Detect which cell encompasses the target text, then output its [X, Y] center coordinate. 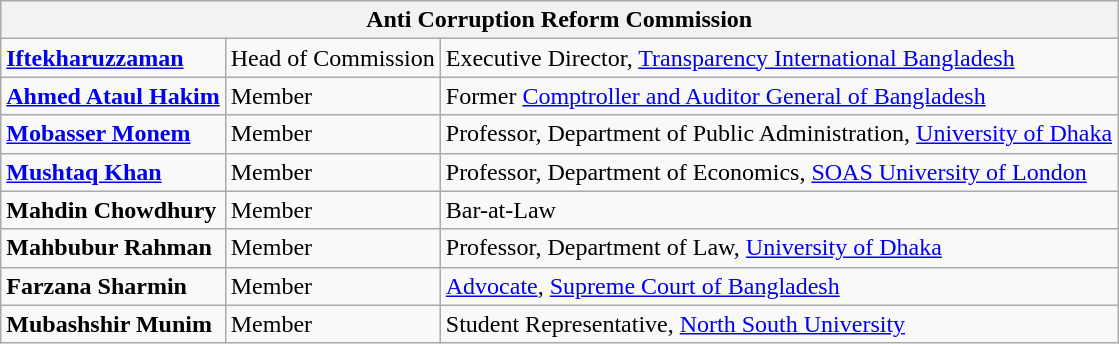
Mobasser Monem [113, 134]
Executive Director, Transparency International Bangladesh [778, 58]
Professor, Department of Economics, SOAS University of London [778, 172]
Mahbubur Rahman [113, 248]
Student Representative, North South University [778, 324]
Professor, Department of Public Administration, University of Dhaka [778, 134]
Advocate, Supreme Court of Bangladesh [778, 286]
Mahdin Chowdhury [113, 210]
Ahmed Ataul Hakim [113, 96]
Former Comptroller and Auditor General of Bangladesh [778, 96]
Iftekharuzzaman [113, 58]
Head of Commission [332, 58]
Professor, Department of Law, University of Dhaka [778, 248]
Anti Corruption Reform Commission [560, 20]
Mubashshir Munim [113, 324]
Farzana Sharmin [113, 286]
Bar-at-Law [778, 210]
Mushtaq Khan [113, 172]
